Return the [X, Y] coordinate for the center point of the cell that contains the specified text.  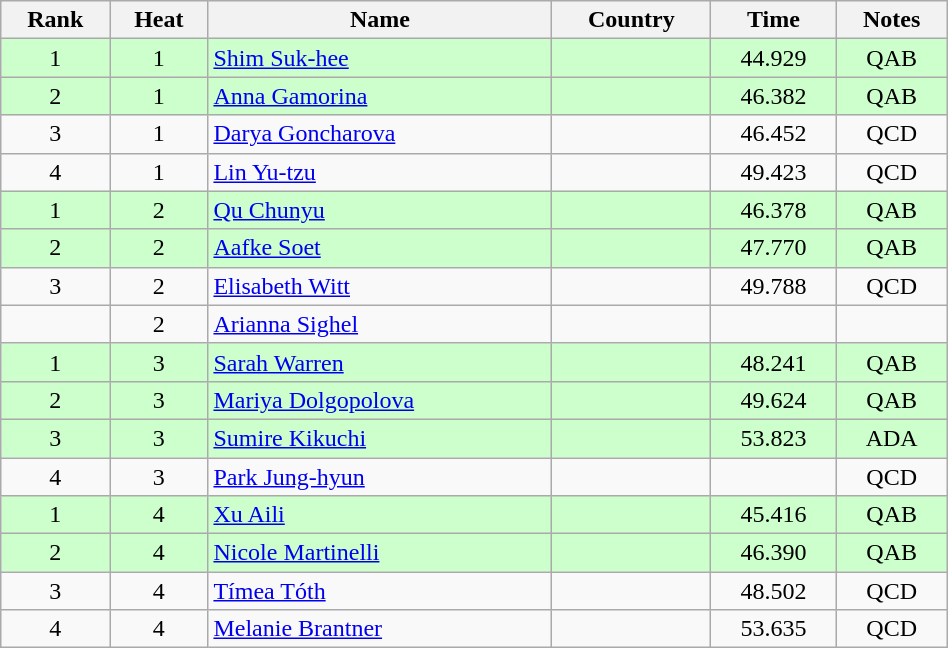
Nicole Martinelli [380, 553]
Shim Suk-hee [380, 58]
Xu Aili [380, 515]
Tímea Tóth [380, 591]
46.452 [774, 134]
53.823 [774, 438]
Arianna Sighel [380, 324]
47.770 [774, 248]
48.502 [774, 591]
Country [632, 20]
49.624 [774, 400]
Notes [892, 20]
Lin Yu-tzu [380, 172]
Aafke Soet [380, 248]
Melanie Brantner [380, 629]
48.241 [774, 362]
Mariya Dolgopolova [380, 400]
Park Jung-hyun [380, 477]
49.423 [774, 172]
53.635 [774, 629]
46.382 [774, 96]
46.390 [774, 553]
Name [380, 20]
Time [774, 20]
Sarah Warren [380, 362]
46.378 [774, 210]
Qu Chunyu [380, 210]
Sumire Kikuchi [380, 438]
Elisabeth Witt [380, 286]
44.929 [774, 58]
Darya Goncharova [380, 134]
Rank [56, 20]
45.416 [774, 515]
Heat [159, 20]
Anna Gamorina [380, 96]
49.788 [774, 286]
ADA [892, 438]
